Determine the [x, y] coordinate at the center of the cell enclosing the given text.  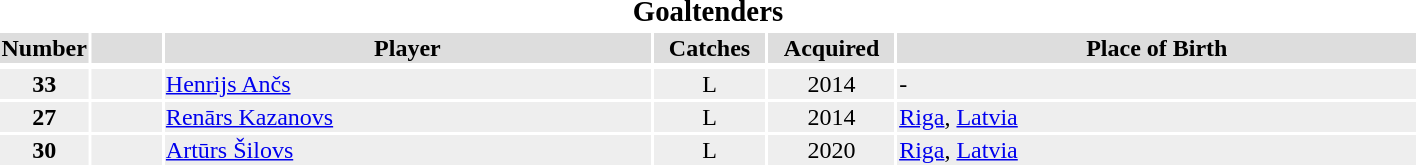
Place of Birth [1157, 48]
Player [407, 48]
Renārs Kazanovs [407, 117]
- [1157, 84]
27 [44, 117]
Henrijs Ančs [407, 84]
30 [44, 150]
Acquired [832, 48]
Artūrs Šilovs [407, 150]
33 [44, 84]
Number [44, 48]
2020 [832, 150]
Catches [709, 48]
